Return (x, y) of the center of cell containing provided text 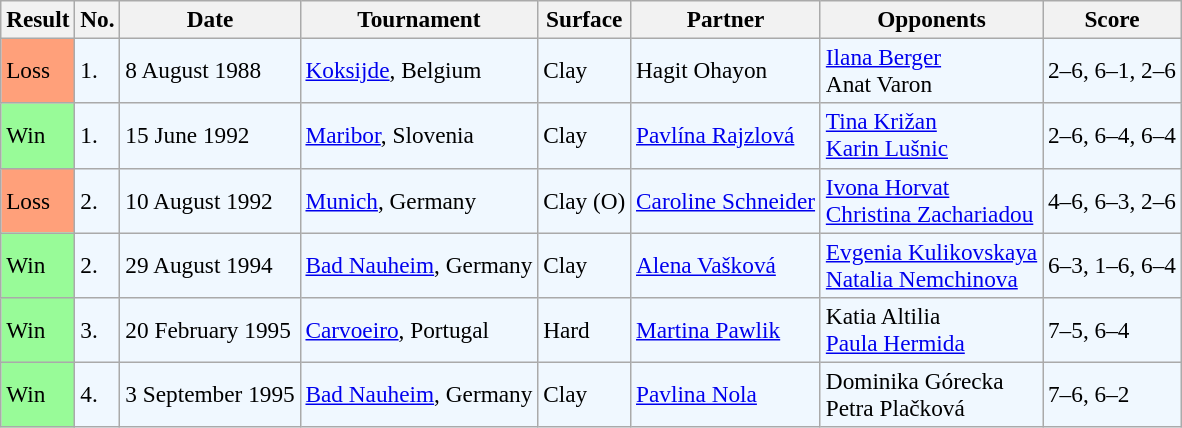
10 August 1992 (210, 200)
Pavlína Rajzlová (726, 136)
3. (98, 330)
Koksijde, Belgium (419, 70)
Evgenia Kulikovskaya Natalia Nemchinova (931, 264)
Tina Križan Karin Lušnic (931, 136)
Caroline Schneider (726, 200)
15 June 1992 (210, 136)
Alena Vašková (726, 264)
8 August 1988 (210, 70)
Ilana Berger Anat Varon (931, 70)
Clay (O) (584, 200)
Surface (584, 19)
2–6, 6–1, 2–6 (1112, 70)
Result (38, 19)
Munich, Germany (419, 200)
No. (98, 19)
Tournament (419, 19)
7–6, 6–2 (1112, 394)
3 September 1995 (210, 394)
Ivona Horvat Christina Zachariadou (931, 200)
2–6, 6–4, 6–4 (1112, 136)
Martina Pawlik (726, 330)
Opponents (931, 19)
Maribor, Slovenia (419, 136)
6–3, 1–6, 6–4 (1112, 264)
4–6, 6–3, 2–6 (1112, 200)
Carvoeiro, Portugal (419, 330)
29 August 1994 (210, 264)
Katia Altilia Paula Hermida (931, 330)
Partner (726, 19)
4. (98, 394)
Pavlina Nola (726, 394)
Score (1112, 19)
Date (210, 19)
7–5, 6–4 (1112, 330)
Dominika Górecka Petra Plačková (931, 394)
Hagit Ohayon (726, 70)
20 February 1995 (210, 330)
Hard (584, 330)
